Locate the cell with the specified text and output its [x, y] center coordinate. 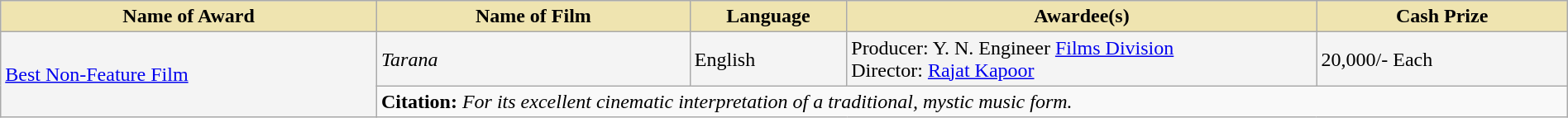
Citation: For its excellent cinematic interpretation of a traditional, mystic music form. [972, 101]
Name of Film [533, 17]
Cash Prize [1442, 17]
Name of Award [189, 17]
Tarana [533, 59]
Awardee(s) [1082, 17]
Producer: Y. N. Engineer Films DivisionDirector: Rajat Kapoor [1082, 59]
English [767, 59]
20,000/- Each [1442, 59]
Language [767, 17]
Best Non-Feature Film [189, 74]
